Extract the [x, y] coordinate from the center of the cell holding the provided text.  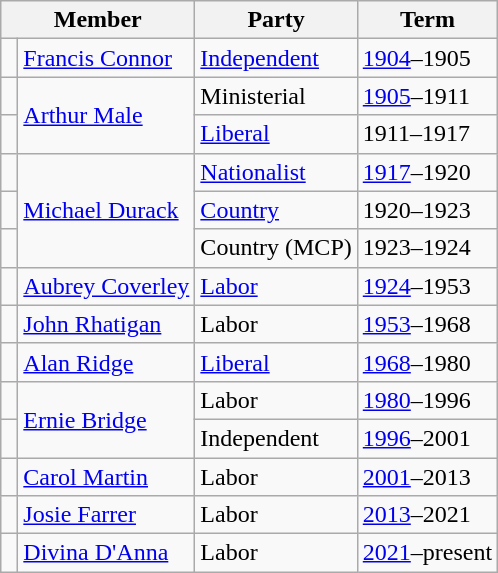
John Rhatigan [106, 324]
Ministerial [276, 96]
1968–1980 [427, 362]
Aubrey Coverley [106, 286]
1905–1911 [427, 96]
Party [276, 20]
Josie Farrer [106, 515]
Term [427, 20]
1923–1924 [427, 248]
1996–2001 [427, 438]
2013–2021 [427, 515]
1911–1917 [427, 134]
Michael Durack [106, 210]
1953–1968 [427, 324]
Arthur Male [106, 115]
1917–1920 [427, 172]
Nationalist [276, 172]
Alan Ridge [106, 362]
2001–2013 [427, 477]
Country (MCP) [276, 248]
Carol Martin [106, 477]
1924–1953 [427, 286]
2021–present [427, 553]
Divina D'Anna [106, 553]
Ernie Bridge [106, 419]
Francis Connor [106, 58]
1920–1923 [427, 210]
1904–1905 [427, 58]
1980–1996 [427, 400]
Country [276, 210]
Member [98, 20]
